Locate the cell with the specified text and output its [X, Y] center coordinate. 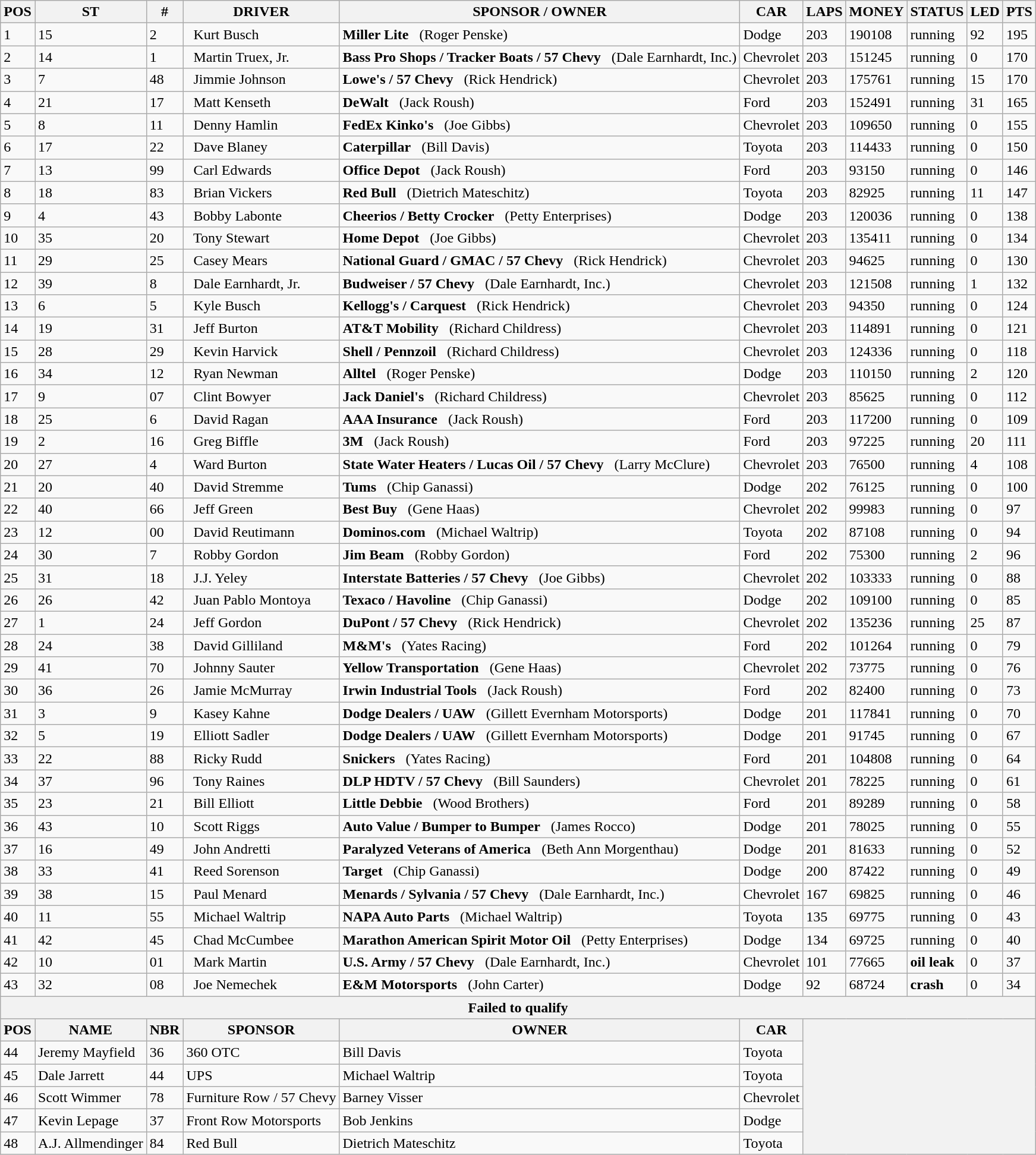
67 [1019, 736]
124336 [876, 351]
77665 [876, 962]
David Ragan [262, 419]
Red Bull (Dietrich Mateschitz) [540, 193]
117841 [876, 713]
Marathon American Spirit Motor Oil (Petty Enterprises) [540, 939]
108 [1019, 464]
Paralyzed Veterans of America (Beth Ann Morgenthau) [540, 849]
Office Depot (Jack Roush) [540, 170]
69775 [876, 917]
Kasey Kahne [262, 713]
Ward Burton [262, 464]
Scott Riggs [262, 826]
97225 [876, 442]
110150 [876, 374]
oil leak [937, 962]
Auto Value / Bumper to Bumper (James Rocco) [540, 826]
64 [1019, 759]
Cheerios / Betty Crocker (Petty Enterprises) [540, 215]
112 [1019, 396]
Kurt Busch [262, 34]
118 [1019, 351]
78025 [876, 826]
85625 [876, 396]
E&M Motorsports (John Carter) [540, 984]
Target (Chip Ganassi) [540, 871]
100 [1019, 487]
61 [1019, 781]
87 [1019, 622]
Tums (Chip Ganassi) [540, 487]
52 [1019, 849]
94 [1019, 532]
47 [18, 1121]
Tony Stewart [262, 238]
Budweiser / 57 Chevy (Dale Earnhardt, Inc.) [540, 284]
94625 [876, 260]
Bill Davis [540, 1053]
LAPS [824, 12]
Mark Martin [262, 962]
David Gilliland [262, 645]
Shell / Pennzoil (Richard Childress) [540, 351]
78225 [876, 781]
150 [1019, 147]
Furniture Row / 57 Chevy [262, 1098]
87422 [876, 871]
Snickers (Yates Racing) [540, 759]
175761 [876, 80]
Miller Lite (Roger Penske) [540, 34]
Dominos.com (Michael Waltrip) [540, 532]
Kevin Harvick [262, 351]
AAA Insurance (Jack Roush) [540, 419]
Reed Sorenson [262, 871]
01 [165, 962]
109100 [876, 600]
Red Bull [262, 1143]
200 [824, 871]
Tony Raines [262, 781]
76125 [876, 487]
Irwin Industrial Tools (Jack Roush) [540, 691]
Jim Beam (Robby Gordon) [540, 555]
crash [937, 984]
Paul Menard [262, 894]
Kevin Lepage [90, 1121]
360 OTC [262, 1053]
Menards / Sylvania / 57 Chevy (Dale Earnhardt, Inc.) [540, 894]
165 [1019, 102]
Caterpillar (Bill Davis) [540, 147]
Robby Gordon [262, 555]
135 [824, 917]
SPONSOR / OWNER [540, 12]
87108 [876, 532]
AT&T Mobility (Richard Childress) [540, 329]
Bob Jenkins [540, 1121]
David Reutimann [262, 532]
08 [165, 984]
Ricky Rudd [262, 759]
A.J. Allmendinger [90, 1143]
73 [1019, 691]
89289 [876, 804]
151245 [876, 57]
103333 [876, 577]
DeWalt (Jack Roush) [540, 102]
Johnny Sauter [262, 668]
167 [824, 894]
07 [165, 396]
3M (Jack Roush) [540, 442]
Jeff Burton [262, 329]
82925 [876, 193]
DuPont / 57 Chevy (Rick Hendrick) [540, 622]
Juan Pablo Montoya [262, 600]
Failed to qualify [518, 1008]
UPS [262, 1075]
David Stremme [262, 487]
Jeff Green [262, 509]
94350 [876, 306]
Bass Pro Shops / Tracker Boats / 57 Chevy (Dale Earnhardt, Inc.) [540, 57]
Joe Nemechek [262, 984]
OWNER [540, 1030]
Jack Daniel's (Richard Childress) [540, 396]
Casey Mears [262, 260]
Dave Blaney [262, 147]
State Water Heaters / Lucas Oil / 57 Chevy (Larry McClure) [540, 464]
135411 [876, 238]
Bobby Labonte [262, 215]
91745 [876, 736]
Little Debbie (Wood Brothers) [540, 804]
Denny Hamlin [262, 125]
Jimmie Johnson [262, 80]
Ryan Newman [262, 374]
135236 [876, 622]
104808 [876, 759]
190108 [876, 34]
147 [1019, 193]
120 [1019, 374]
Yellow Transportation (Gene Haas) [540, 668]
Barney Visser [540, 1098]
195 [1019, 34]
Lowe's / 57 Chevy (Rick Hendrick) [540, 80]
NBR [165, 1030]
Matt Kenseth [262, 102]
Jeff Gordon [262, 622]
146 [1019, 170]
Martin Truex, Jr. [262, 57]
Scott Wimmer [90, 1098]
79 [1019, 645]
Kellogg's / Carquest (Rick Hendrick) [540, 306]
97 [1019, 509]
124 [1019, 306]
109 [1019, 419]
Chad McCumbee [262, 939]
120036 [876, 215]
99 [165, 170]
130 [1019, 260]
155 [1019, 125]
FedEx Kinko's (Joe Gibbs) [540, 125]
# [165, 12]
68724 [876, 984]
J.J. Yeley [262, 577]
109650 [876, 125]
66 [165, 509]
U.S. Army / 57 Chevy (Dale Earnhardt, Inc.) [540, 962]
Front Row Motorsports [262, 1121]
Jeremy Mayfield [90, 1053]
138 [1019, 215]
Bill Elliott [262, 804]
LED [985, 12]
117200 [876, 419]
101264 [876, 645]
National Guard / GMAC / 57 Chevy (Rick Hendrick) [540, 260]
114891 [876, 329]
STATUS [937, 12]
Jamie McMurray [262, 691]
101 [824, 962]
132 [1019, 284]
00 [165, 532]
Texaco / Havoline (Chip Ganassi) [540, 600]
Alltel (Roger Penske) [540, 374]
75300 [876, 555]
Interstate Batteries / 57 Chevy (Joe Gibbs) [540, 577]
73775 [876, 668]
Best Buy (Gene Haas) [540, 509]
111 [1019, 442]
Dale Jarrett [90, 1075]
76 [1019, 668]
85 [1019, 600]
John Andretti [262, 849]
121 [1019, 329]
Greg Biffle [262, 442]
Brian Vickers [262, 193]
NAPA Auto Parts (Michael Waltrip) [540, 917]
93150 [876, 170]
69725 [876, 939]
Carl Edwards [262, 170]
Elliott Sadler [262, 736]
NAME [90, 1030]
M&M's (Yates Racing) [540, 645]
MONEY [876, 12]
83 [165, 193]
69825 [876, 894]
152491 [876, 102]
82400 [876, 691]
Clint Bowyer [262, 396]
Kyle Busch [262, 306]
ST [90, 12]
76500 [876, 464]
Home Depot (Joe Gibbs) [540, 238]
114433 [876, 147]
Dietrich Mateschitz [540, 1143]
81633 [876, 849]
121508 [876, 284]
DLP HDTV / 57 Chevy (Bill Saunders) [540, 781]
84 [165, 1143]
Dale Earnhardt, Jr. [262, 284]
DRIVER [262, 12]
SPONSOR [262, 1030]
PTS [1019, 12]
99983 [876, 509]
78 [165, 1098]
58 [1019, 804]
